Search for the cell housing the specified text and yield its [x, y] center coordinate. 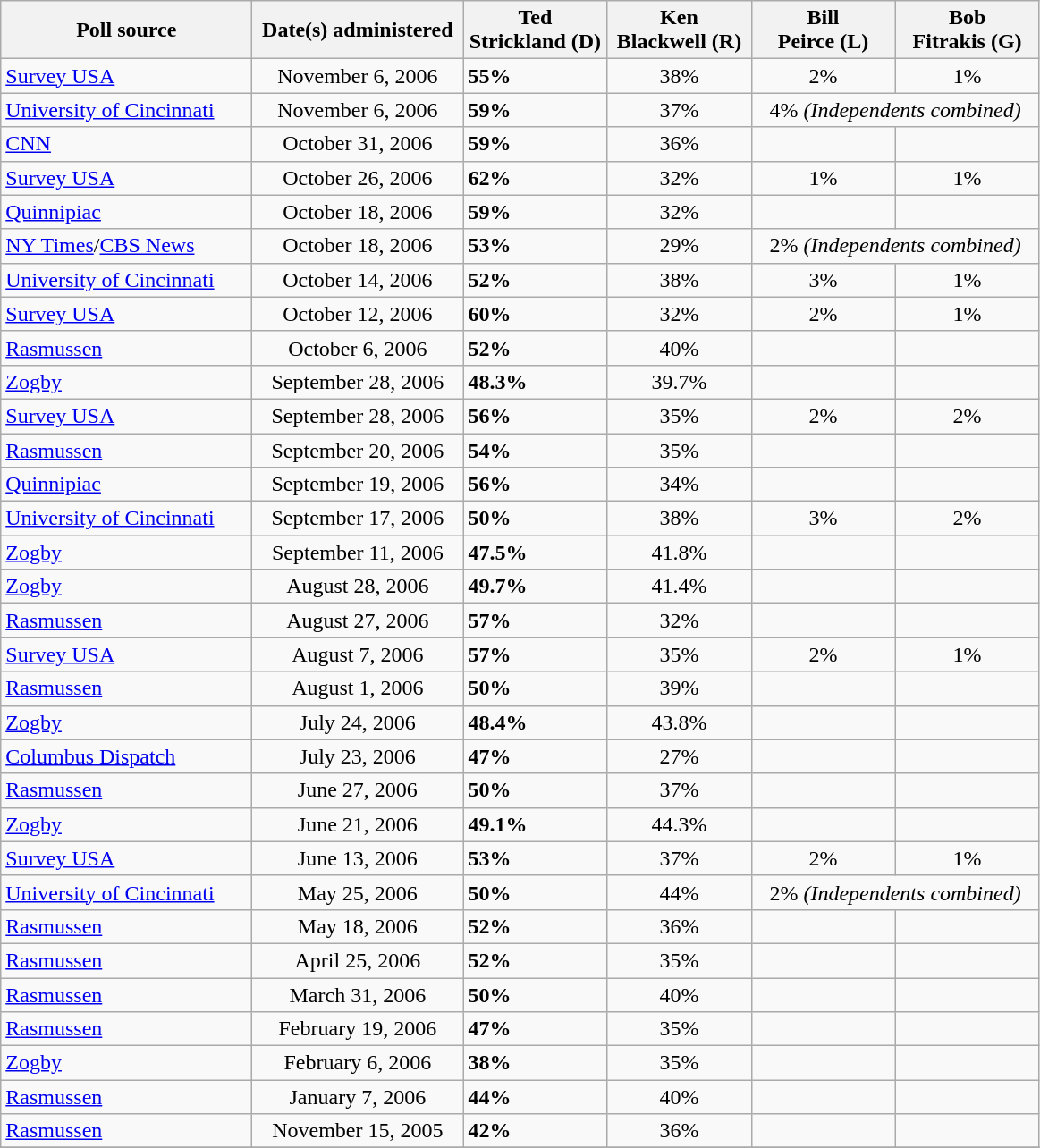
4% (Independents combined) [895, 110]
47.5% [535, 553]
June 13, 2006 [358, 858]
August 1, 2006 [358, 688]
60% [535, 314]
Date(s) administered [358, 30]
BillPeirce (L) [823, 30]
62% [535, 178]
29% [680, 246]
October 14, 2006 [358, 280]
August 28, 2006 [358, 587]
February 19, 2006 [358, 1029]
May 18, 2006 [358, 926]
BobFitrakis (G) [968, 30]
44.3% [680, 824]
June 21, 2006 [358, 824]
KenBlackwell (R) [680, 30]
49.1% [535, 824]
CNN [127, 144]
43.8% [680, 722]
39.7% [680, 382]
August 27, 2006 [358, 620]
42% [535, 1131]
January 7, 2006 [358, 1097]
August 7, 2006 [358, 654]
February 6, 2006 [358, 1063]
September 19, 2006 [358, 485]
TedStrickland (D) [535, 30]
September 11, 2006 [358, 553]
48.3% [535, 382]
July 23, 2006 [358, 756]
October 26, 2006 [358, 178]
November 15, 2005 [358, 1131]
September 17, 2006 [358, 519]
41.8% [680, 553]
July 24, 2006 [358, 722]
May 25, 2006 [358, 892]
34% [680, 485]
39% [680, 688]
March 31, 2006 [358, 995]
Poll source [127, 30]
48.4% [535, 722]
NY Times/CBS News [127, 246]
April 25, 2006 [358, 960]
55% [535, 76]
Columbus Dispatch [127, 756]
October 12, 2006 [358, 314]
41.4% [680, 587]
October 6, 2006 [358, 348]
27% [680, 756]
October 31, 2006 [358, 144]
54% [535, 450]
September 20, 2006 [358, 450]
49.7% [535, 587]
June 27, 2006 [358, 790]
